Locate the cell with the specified text and output its (X, Y) center coordinate. 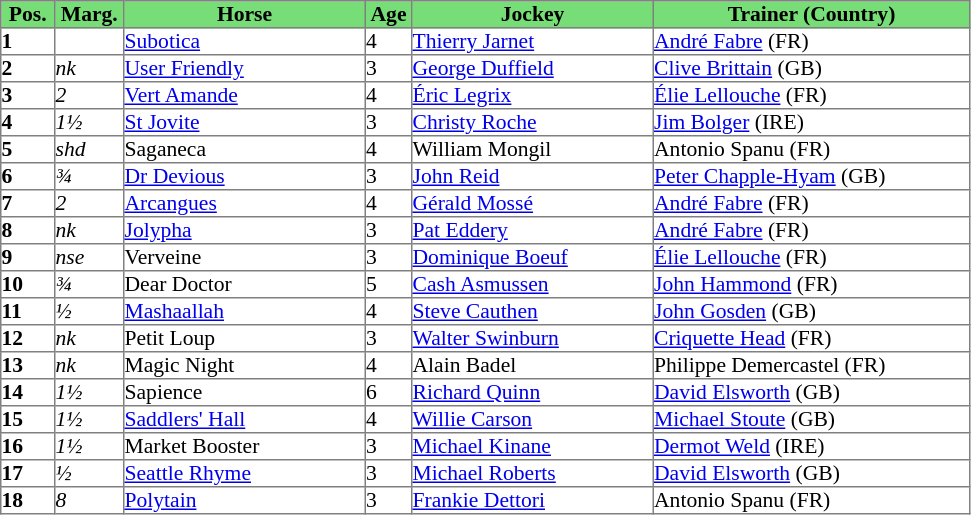
Petit Loup (245, 338)
Arcangues (245, 204)
Christy Roche (533, 122)
Gérald Mossé (533, 204)
Mashaallah (245, 312)
Walter Swinburn (533, 338)
Saddlers' Hall (245, 420)
Verveine (245, 258)
11 (28, 312)
Pat Eddery (533, 230)
Saganeca (245, 150)
Willie Carson (533, 420)
Dominique Boeuf (533, 258)
Thierry Jarnet (533, 42)
Market Booster (245, 446)
Steve Cauthen (533, 312)
Criquette Head (FR) (811, 338)
nse (90, 258)
17 (28, 474)
Jim Bolger (IRE) (811, 122)
William Mongil (533, 150)
9 (28, 258)
George Duffield (533, 68)
Vert Amande (245, 96)
Magic Night (245, 366)
shd (90, 150)
Pos. (28, 14)
Éric Legrix (533, 96)
13 (28, 366)
7 (28, 204)
14 (28, 392)
16 (28, 446)
Clive Brittain (GB) (811, 68)
12 (28, 338)
Seattle Rhyme (245, 474)
10 (28, 284)
Richard Quinn (533, 392)
Jolypha (245, 230)
Dr Devious (245, 176)
Michael Stoute (GB) (811, 420)
Dear Doctor (245, 284)
Marg. (90, 14)
John Gosden (GB) (811, 312)
Alain Badel (533, 366)
15 (28, 420)
Horse (245, 14)
Frankie Dettori (533, 500)
Cash Asmussen (533, 284)
Sapience (245, 392)
Age (388, 14)
Jockey (533, 14)
Philippe Demercastel (FR) (811, 366)
Polytain (245, 500)
John Reid (533, 176)
1 (28, 42)
Dermot Weld (IRE) (811, 446)
18 (28, 500)
User Friendly (245, 68)
Michael Roberts (533, 474)
Peter Chapple-Hyam (GB) (811, 176)
John Hammond (FR) (811, 284)
Subotica (245, 42)
Trainer (Country) (811, 14)
St Jovite (245, 122)
Michael Kinane (533, 446)
